Extract the (x, y) coordinate from the center of the cell holding the provided text.  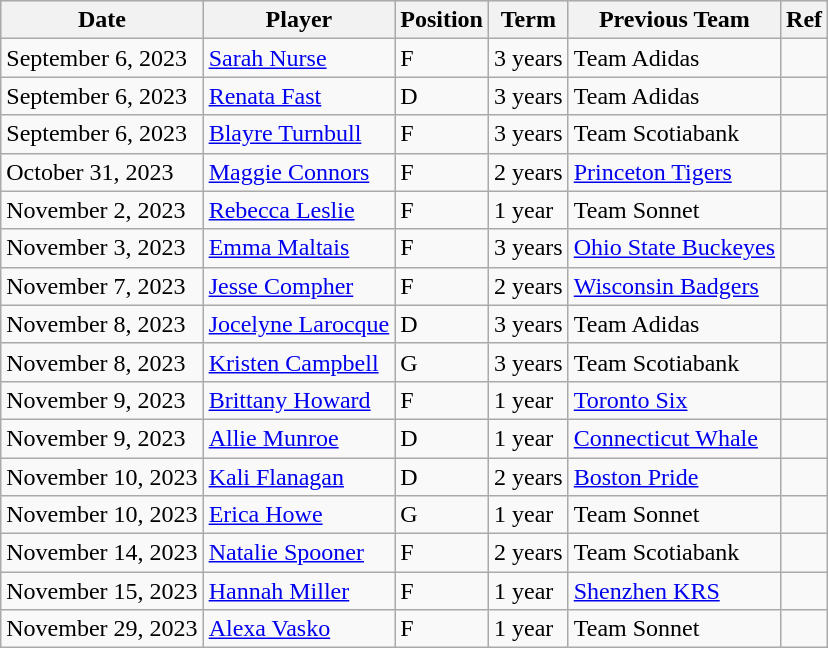
Maggie Connors (299, 172)
Player (299, 20)
Hannah Miller (299, 591)
Alexa Vasko (299, 629)
Natalie Spooner (299, 553)
Jesse Compher (299, 286)
Sarah Nurse (299, 58)
Kristen Campbell (299, 362)
Boston Pride (674, 477)
Ohio State Buckeyes (674, 248)
Connecticut Whale (674, 438)
November 15, 2023 (102, 591)
Wisconsin Badgers (674, 286)
Emma Maltais (299, 248)
Brittany Howard (299, 400)
Date (102, 20)
Previous Team (674, 20)
Term (529, 20)
November 7, 2023 (102, 286)
Allie Munroe (299, 438)
November 29, 2023 (102, 629)
Toronto Six (674, 400)
Shenzhen KRS (674, 591)
Erica Howe (299, 515)
Rebecca Leslie (299, 210)
November 2, 2023 (102, 210)
Kali Flanagan (299, 477)
November 3, 2023 (102, 248)
Position (442, 20)
Princeton Tigers (674, 172)
Blayre Turnbull (299, 134)
October 31, 2023 (102, 172)
Jocelyne Larocque (299, 324)
November 14, 2023 (102, 553)
Ref (804, 20)
Renata Fast (299, 96)
